Return [x, y] of the center of cell containing provided text 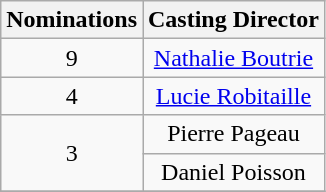
Nathalie Boutrie [233, 58]
Lucie Robitaille [233, 96]
Casting Director [233, 20]
9 [72, 58]
4 [72, 96]
Daniel Poisson [233, 172]
Pierre Pageau [233, 134]
Nominations [72, 20]
3 [72, 153]
